Determine the [x, y] coordinate at the center of the cell enclosing the given text.  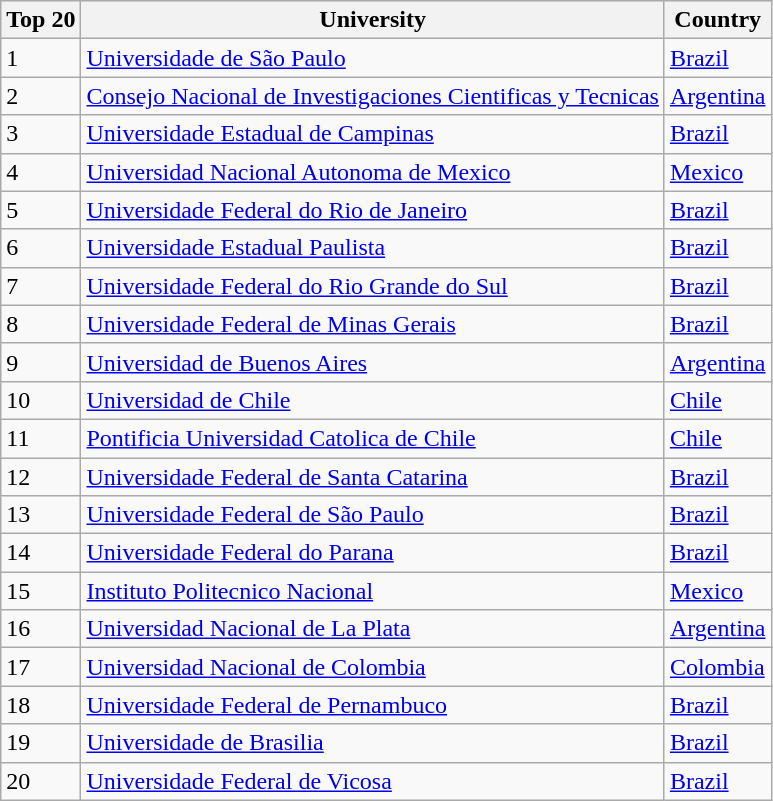
10 [41, 400]
6 [41, 248]
Universidade de Brasilia [372, 743]
16 [41, 629]
5 [41, 210]
7 [41, 286]
12 [41, 477]
Instituto Politecnico Nacional [372, 591]
Universidade Federal de Pernambuco [372, 705]
Colombia [718, 667]
8 [41, 324]
Universidade Federal de Vicosa [372, 781]
Consejo Nacional de Investigaciones Cientificas y Tecnicas [372, 96]
University [372, 20]
Universidade Federal de Minas Gerais [372, 324]
Universidad de Chile [372, 400]
Universidade Federal de São Paulo [372, 515]
20 [41, 781]
Top 20 [41, 20]
Universidad Nacional de La Plata [372, 629]
4 [41, 172]
9 [41, 362]
Universidade Federal do Parana [372, 553]
Universidade Estadual de Campinas [372, 134]
Universidade de São Paulo [372, 58]
Pontificia Universidad Catolica de Chile [372, 438]
13 [41, 515]
Universidad de Buenos Aires [372, 362]
17 [41, 667]
19 [41, 743]
Universidad Nacional de Colombia [372, 667]
Universidade Federal do Rio de Janeiro [372, 210]
3 [41, 134]
1 [41, 58]
Universidade Federal do Rio Grande do Sul [372, 286]
14 [41, 553]
2 [41, 96]
11 [41, 438]
Universidad Nacional Autonoma de Mexico [372, 172]
Country [718, 20]
Universidade Federal de Santa Catarina [372, 477]
15 [41, 591]
Universidade Estadual Paulista [372, 248]
18 [41, 705]
